Return the (x, y) coordinate for the center point of the cell that contains the specified text.  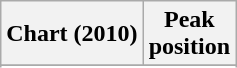
Peakposition (189, 34)
Chart (2010) (72, 34)
